Identify which cell holds the provided text, then report its [X, Y] central coordinate. 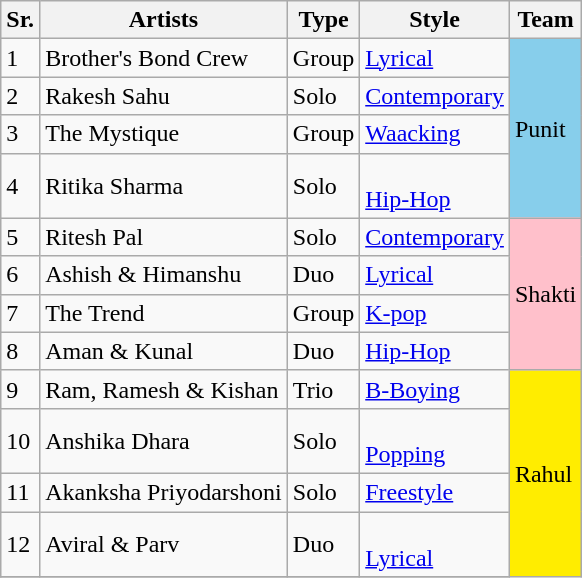
9 [20, 389]
3 [20, 134]
4 [20, 186]
10 [20, 440]
Shakti [545, 294]
Brother's Bond Crew [164, 58]
Punit [545, 128]
Popping [435, 440]
8 [20, 351]
Ram, Ramesh & Kishan [164, 389]
Sr. [20, 20]
2 [20, 96]
Rakesh Sahu [164, 96]
Aman & Kunal [164, 351]
Aviral & Parv [164, 544]
The Trend [164, 313]
7 [20, 313]
Ashish & Himanshu [164, 275]
Type [323, 20]
12 [20, 544]
Anshika Dhara [164, 440]
B-Boying [435, 389]
Team [545, 20]
Freestyle [435, 492]
5 [20, 237]
Waacking [435, 134]
Rahul [545, 473]
Artists [164, 20]
1 [20, 58]
Ritika Sharma [164, 186]
Style [435, 20]
Akanksha Priyodarshoni [164, 492]
Ritesh Pal [164, 237]
K-pop [435, 313]
The Mystique [164, 134]
11 [20, 492]
6 [20, 275]
Trio [323, 389]
